Locate the cell with the specified text and output its (x, y) center coordinate. 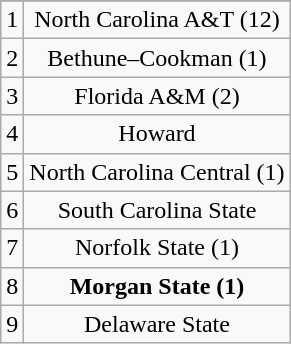
Florida A&M (2) (157, 96)
6 (12, 210)
Howard (157, 134)
4 (12, 134)
Bethune–Cookman (1) (157, 58)
3 (12, 96)
1 (12, 20)
North Carolina Central (1) (157, 172)
7 (12, 248)
8 (12, 286)
Morgan State (1) (157, 286)
South Carolina State (157, 210)
North Carolina A&T (12) (157, 20)
2 (12, 58)
5 (12, 172)
Delaware State (157, 324)
9 (12, 324)
Norfolk State (1) (157, 248)
